Extract the [x, y] coordinate from the center of the cell holding the provided text.  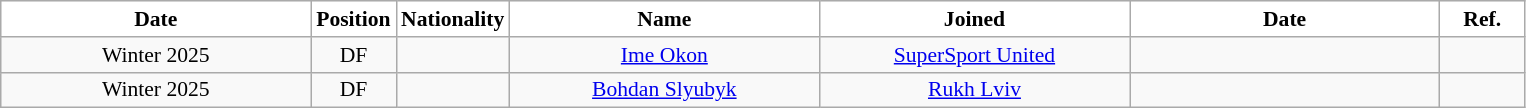
Ref. [1482, 19]
Ime Okon [664, 55]
Position [354, 19]
Name [664, 19]
Bohdan Slyubyk [664, 90]
SuperSport United [974, 55]
Rukh Lviv [974, 90]
Nationality [452, 19]
Joined [974, 19]
